Provide the [X, Y] coordinate of the cell's center where the given text is located.  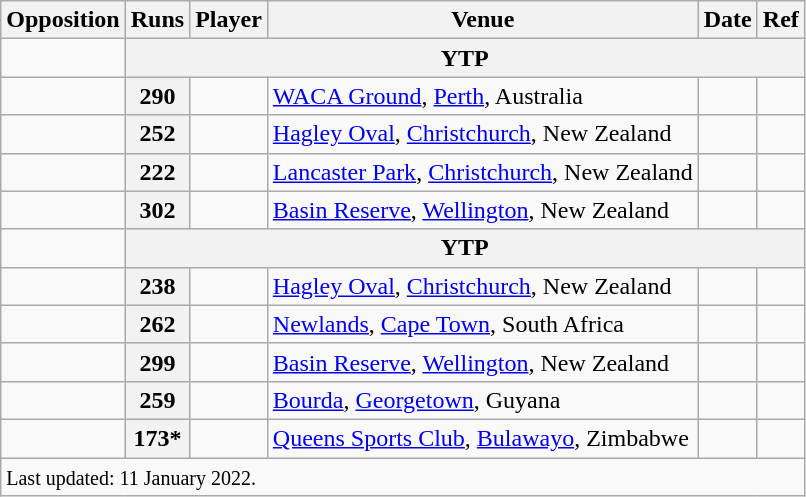
Venue [482, 20]
299 [157, 362]
259 [157, 400]
WACA Ground, Perth, Australia [482, 96]
Date [728, 20]
Lancaster Park, Christchurch, New Zealand [482, 172]
Last updated: 11 January 2022. [403, 477]
Bourda, Georgetown, Guyana [482, 400]
Runs [157, 20]
173* [157, 438]
290 [157, 96]
Newlands, Cape Town, South Africa [482, 324]
238 [157, 286]
Queens Sports Club, Bulawayo, Zimbabwe [482, 438]
252 [157, 134]
262 [157, 324]
222 [157, 172]
Ref [780, 20]
Opposition [63, 20]
302 [157, 210]
Player [229, 20]
